Identify which cell holds the provided text, then report its (x, y) central coordinate. 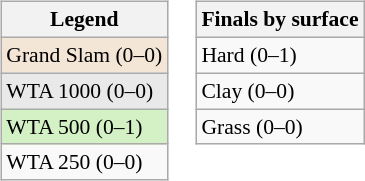
Hard (0–1) (280, 55)
WTA 1000 (0–0) (84, 91)
Legend (84, 20)
Grass (0–0) (280, 127)
Grand Slam (0–0) (84, 55)
WTA 500 (0–1) (84, 127)
Finals by surface (280, 20)
Clay (0–0) (280, 91)
WTA 250 (0–0) (84, 162)
